Find where the given text appears and provide that cell's center as [x, y] coordinate. 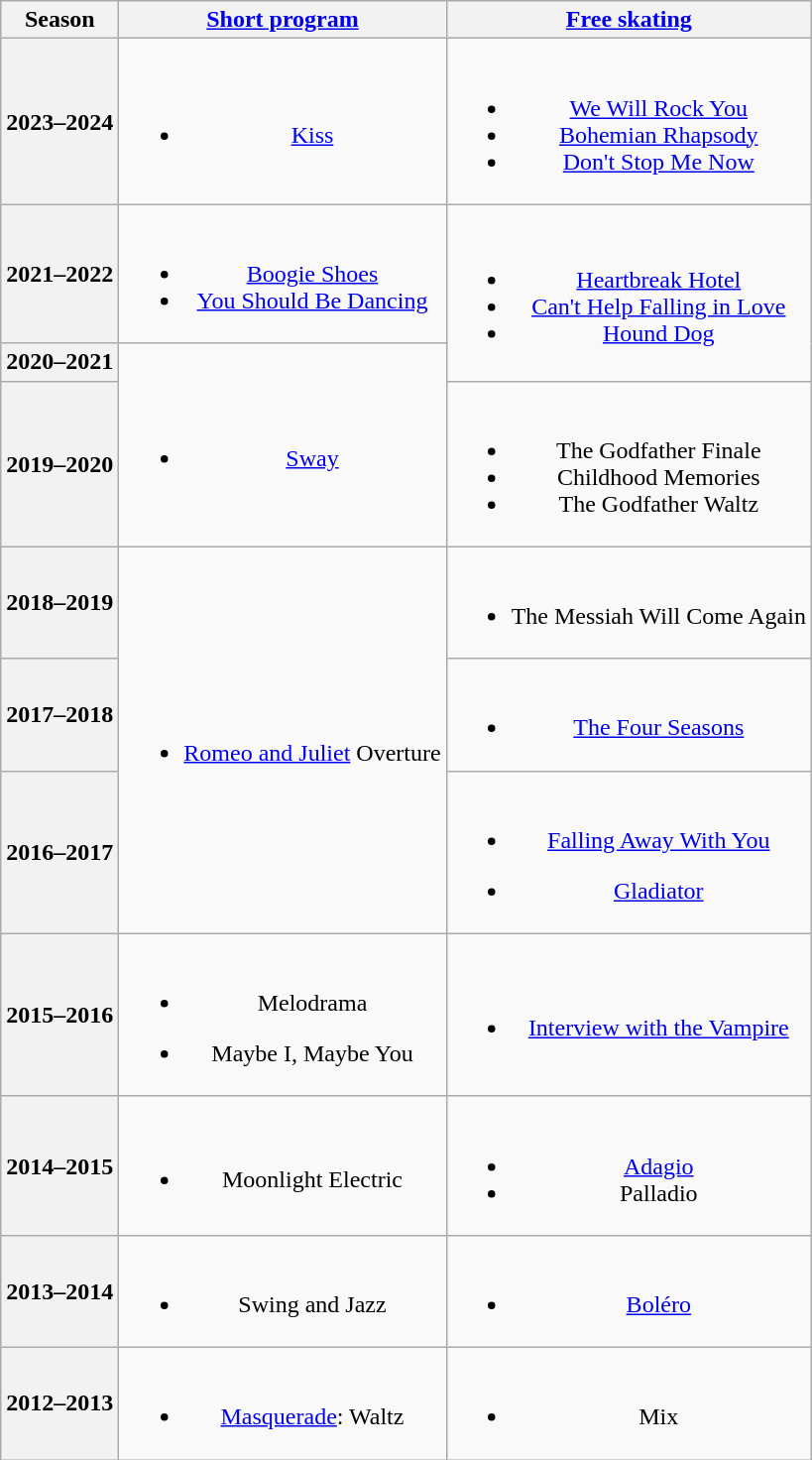
2017–2018 [59, 714]
Melodrama Maybe I, Maybe You [283, 1015]
2016–2017 [59, 852]
2023–2024 [59, 121]
Mix [629, 1402]
The Messiah Will Come Again [629, 603]
Moonlight Electric [283, 1165]
Kiss [283, 121]
We Will Rock YouBohemian RhapsodyDon't Stop Me Now [629, 121]
The Godfather Finale Childhood Memories The Godfather Waltz [629, 464]
2019–2020 [59, 464]
2015–2016 [59, 1015]
2013–2014 [59, 1291]
2020–2021 [59, 362]
Swing and Jazz [283, 1291]
Season [59, 20]
2021–2022 [59, 274]
Free skating [629, 20]
Boogie Shoes You Should Be Dancing [283, 274]
Sway [283, 444]
The Four Seasons [629, 714]
Falling Away With You Gladiator [629, 852]
Short program [283, 20]
2012–2013 [59, 1402]
Adagio Palladio [629, 1165]
2018–2019 [59, 603]
2014–2015 [59, 1165]
Interview with the Vampire [629, 1015]
Masquerade: Waltz [283, 1402]
Romeo and Juliet Overture [283, 740]
Heartbreak HotelCan't Help Falling in LoveHound Dog [629, 293]
Boléro [629, 1291]
